Scan for the cell matching the given text and deliver its (X, Y) coordinate at center. 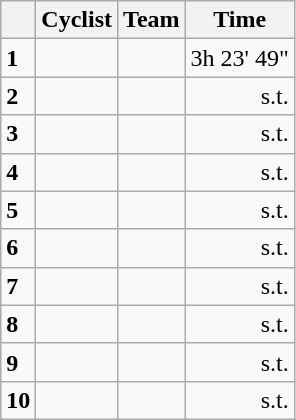
Cyclist (77, 20)
3 (18, 134)
9 (18, 362)
5 (18, 210)
Time (240, 20)
6 (18, 248)
8 (18, 324)
3h 23' 49" (240, 58)
2 (18, 96)
4 (18, 172)
10 (18, 400)
7 (18, 286)
1 (18, 58)
Team (152, 20)
